Extract the [x, y] coordinate from the center of the cell holding the provided text.  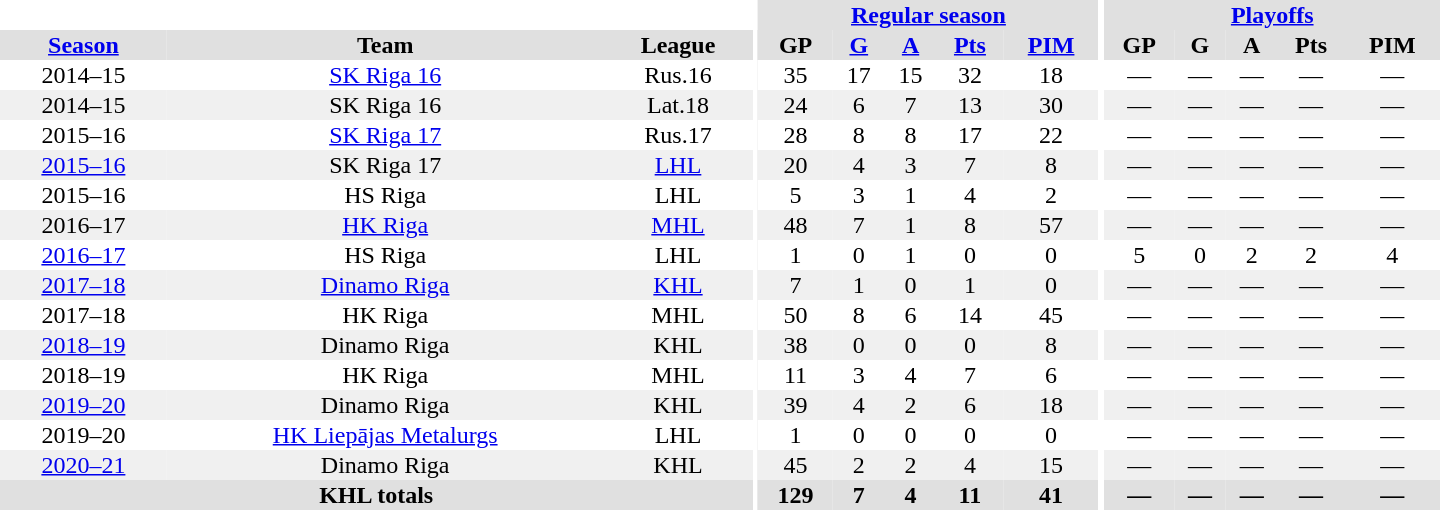
13 [970, 105]
Team [386, 45]
30 [1052, 105]
Rus.16 [678, 75]
Regular season [928, 15]
HK Liepājas Metalurgs [386, 435]
129 [796, 495]
Rus.17 [678, 135]
24 [796, 105]
Season [84, 45]
38 [796, 345]
50 [796, 315]
14 [970, 315]
20 [796, 165]
KHL totals [376, 495]
League [678, 45]
Playoffs [1272, 15]
41 [1052, 495]
32 [970, 75]
57 [1052, 225]
39 [796, 405]
2020–21 [84, 465]
Lat.18 [678, 105]
48 [796, 225]
22 [1052, 135]
28 [796, 135]
35 [796, 75]
